For the text-containing cell, return its midpoint in [x, y] coordinate format. 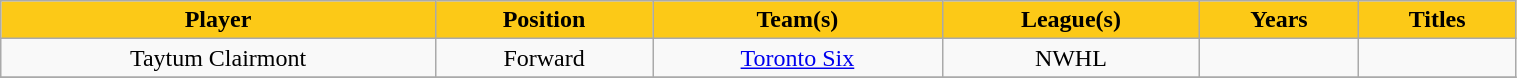
League(s) [1071, 20]
Toronto Six [798, 58]
Forward [544, 58]
Player [218, 20]
NWHL [1071, 58]
Taytum Clairmont [218, 58]
Years [1280, 20]
Position [544, 20]
Titles [1437, 20]
Team(s) [798, 20]
